Identify which cell holds the provided text, then report its [x, y] central coordinate. 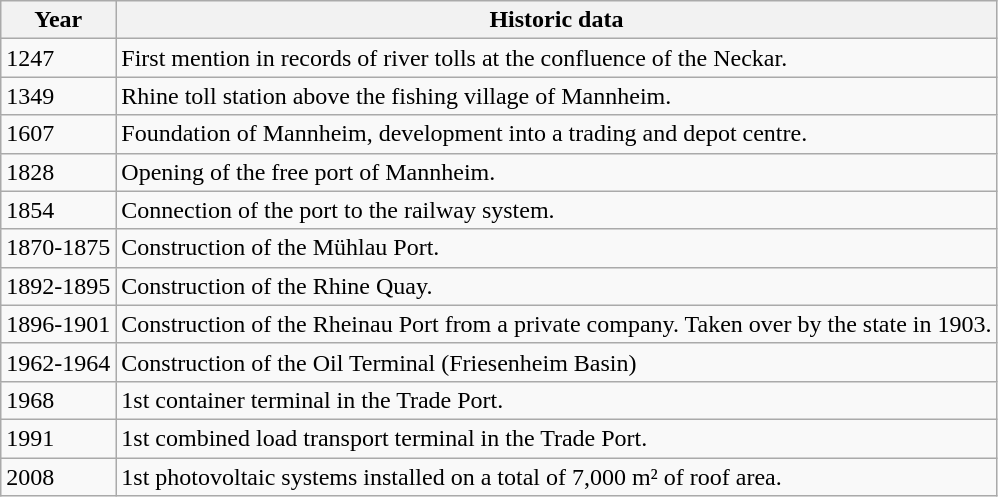
1607 [58, 134]
Construction of the Oil Terminal (Friesenheim Basin) [556, 362]
1854 [58, 210]
1828 [58, 172]
1st combined load transport terminal in the Trade Port. [556, 438]
1991 [58, 438]
1349 [58, 96]
1870-1875 [58, 248]
1247 [58, 58]
1892-1895 [58, 286]
1896-1901 [58, 324]
Construction of the Rhine Quay. [556, 286]
1962-1964 [58, 362]
Year [58, 20]
First mention in records of river tolls at the confluence of the Neckar. [556, 58]
Connection of the port to the railway system. [556, 210]
Construction of the Rheinau Port from a private company. Taken over by the state in 1903. [556, 324]
1st container terminal in the Trade Port. [556, 400]
1968 [58, 400]
Historic data [556, 20]
Rhine toll station above the fishing village of Mannheim. [556, 96]
Opening of the free port of Mannheim. [556, 172]
1st photovoltaic systems installed on a total of 7,000 m² of roof area. [556, 477]
Foundation of Mannheim, development into a trading and depot centre. [556, 134]
Construction of the Mühlau Port. [556, 248]
2008 [58, 477]
